Find where the given text appears and provide that cell's center as (X, Y) coordinate. 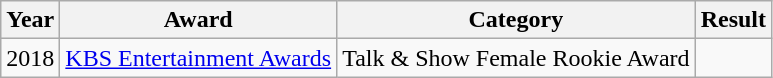
Award (198, 20)
Talk & Show Female Rookie Award (516, 58)
Year (30, 20)
Result (733, 20)
Category (516, 20)
2018 (30, 58)
KBS Entertainment Awards (198, 58)
